Scan for the cell matching the given text and deliver its (X, Y) coordinate at center. 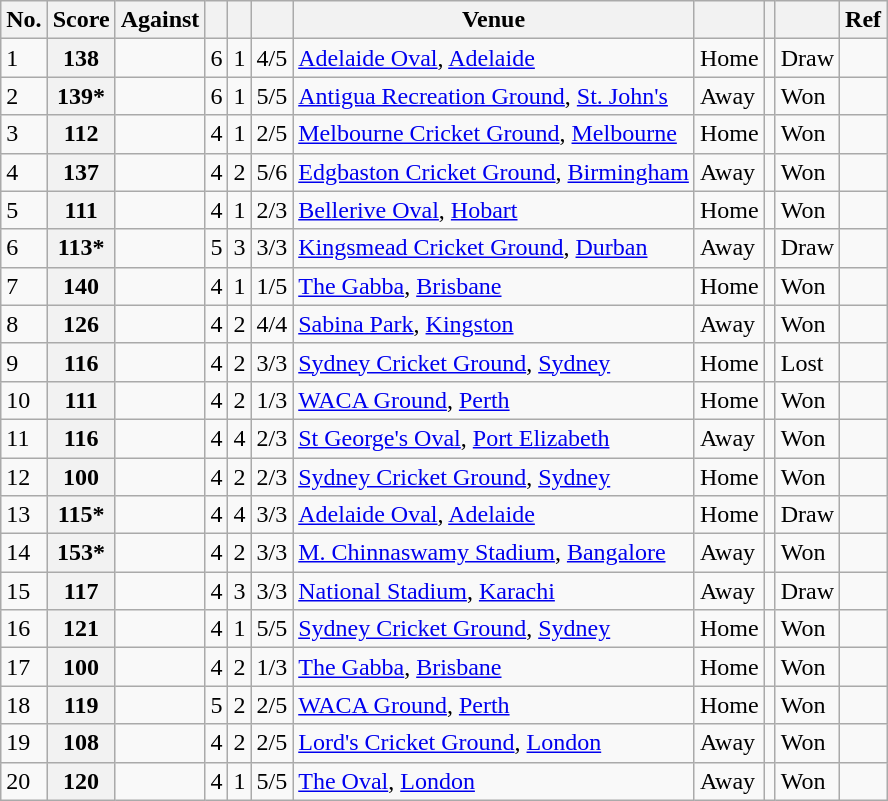
Bellerive Oval, Hobart (494, 210)
5/6 (272, 172)
8 (24, 324)
126 (81, 324)
121 (81, 629)
14 (24, 553)
1/5 (272, 286)
St George's Oval, Port Elizabeth (494, 438)
113* (81, 248)
Ref (864, 20)
18 (24, 705)
112 (81, 134)
17 (24, 667)
19 (24, 743)
Against (160, 20)
108 (81, 743)
120 (81, 781)
140 (81, 286)
Lord's Cricket Ground, London (494, 743)
M. Chinnaswamy Stadium, Bangalore (494, 553)
Score (81, 20)
9 (24, 362)
Venue (494, 20)
117 (81, 591)
15 (24, 591)
Kingsmead Cricket Ground, Durban (494, 248)
20 (24, 781)
No. (24, 20)
115* (81, 515)
4/5 (272, 58)
Edgbaston Cricket Ground, Birmingham (494, 172)
Sabina Park, Kingston (494, 324)
7 (24, 286)
Antigua Recreation Ground, St. John's (494, 96)
139* (81, 96)
National Stadium, Karachi (494, 591)
138 (81, 58)
11 (24, 438)
10 (24, 400)
137 (81, 172)
Melbourne Cricket Ground, Melbourne (494, 134)
153* (81, 553)
13 (24, 515)
The Oval, London (494, 781)
16 (24, 629)
Lost (807, 362)
4/4 (272, 324)
12 (24, 477)
119 (81, 705)
